Determine the [X, Y] coordinate at the center of the cell enclosing the given text.  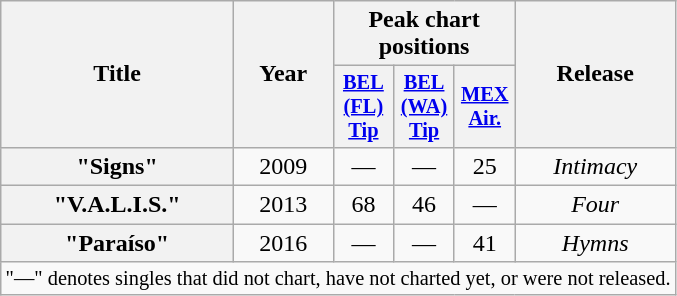
2009 [283, 166]
BEL(FL)Tip [364, 107]
Intimacy [595, 166]
"Paraíso" [118, 243]
25 [484, 166]
Title [118, 74]
Year [283, 74]
2013 [283, 205]
68 [364, 205]
46 [424, 205]
Release [595, 74]
Hymns [595, 243]
Peak chart positions [424, 34]
Four [595, 205]
"Signs" [118, 166]
2016 [283, 243]
BEL(WA)Tip [424, 107]
"—" denotes singles that did not chart, have not charted yet, or were not released. [338, 279]
41 [484, 243]
MEX Air. [484, 107]
"V.A.L.I.S." [118, 205]
